Capture the cell that displays the provided text and extract its [x, y] central coordinate. 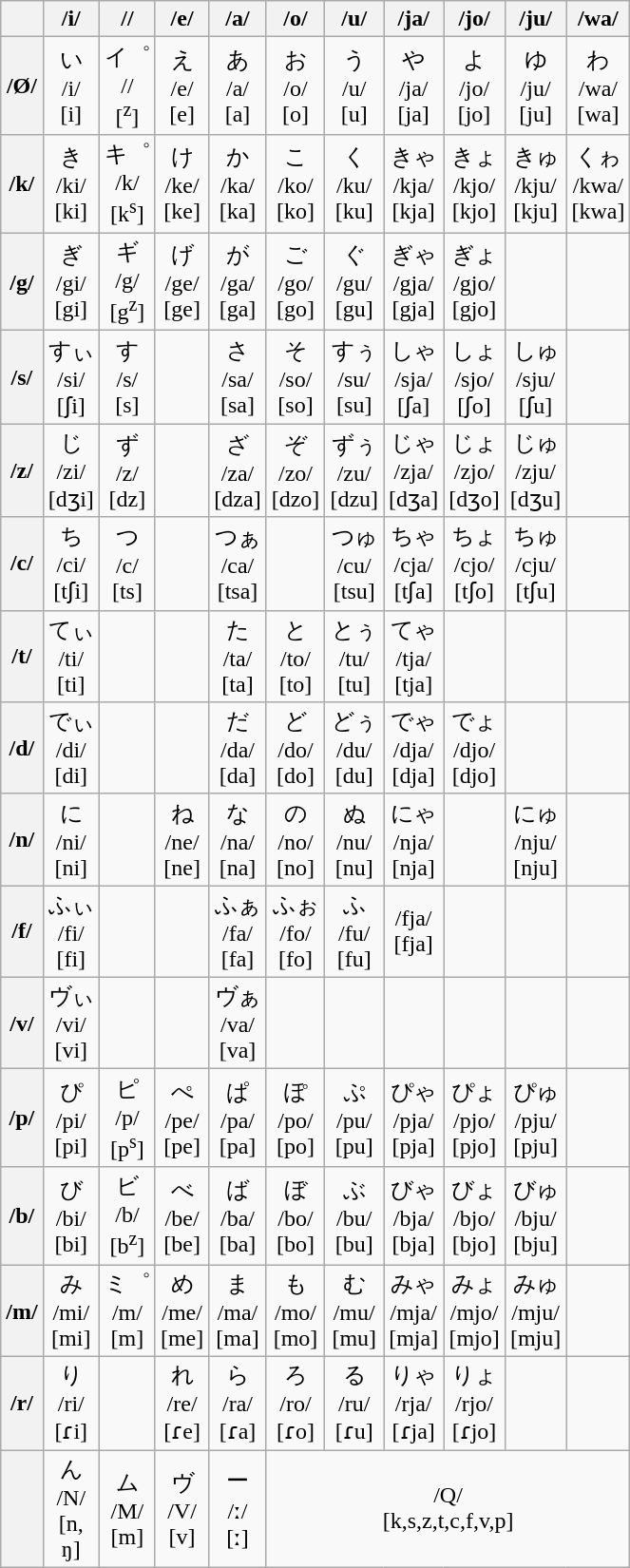
え /e/ [e] [181, 86]
ぱ /pa/ [pa] [238, 1118]
ぴゃ /pja/ [pja] [414, 1118]
こ /ko/ [ko] [296, 184]
/o/ [296, 19]
ずぅ /zu/ [dzu] [354, 470]
た /ta/ [ta] [238, 656]
つぁ /ca/ [tsa] [238, 564]
ちゅ /cju/ [tʃu] [536, 564]
じゅ /zju/ [dʒu] [536, 470]
か /ka/ [ka] [238, 184]
// [127, 19]
ぴゅ /pju/ [pju] [536, 1118]
う /u/ [u] [354, 86]
/a/ [238, 19]
ぎ /gi/ [gi] [70, 281]
も /mo/ [mo] [296, 1311]
キ゜ /k/ [ks] [127, 184]
や /ja/ [ja] [414, 86]
ちょ /cjo/ [tʃo] [475, 564]
め /me/ [me] [181, 1311]
ず /z/ [dz] [127, 470]
ちゃ /cja/ [tʃa] [414, 564]
/n/ [22, 840]
びゃ /bja/ [bja] [414, 1216]
す /s/ [s] [127, 377]
ぺ /pe/ [pe] [181, 1118]
みゅ /mju/ [mju] [536, 1311]
りゃ /rja/ [ɾja] [414, 1404]
しょ /sjo/ [ʃo] [475, 377]
ヴぁ /va/ [va] [238, 1023]
/p/ [22, 1118]
べ /be/ [be] [181, 1216]
と /to/ [to] [296, 656]
お /o/ [o] [296, 86]
/u/ [354, 19]
ふ /fu/ [fu] [354, 931]
くゎ /kwa/ [kwa] [599, 184]
ふぁ /fa/ [fa] [238, 931]
ぽ /po/ [po] [296, 1118]
しゃ /sja/ [ʃa] [414, 377]
の /no/ [no] [296, 840]
ま /ma/ [ma] [238, 1311]
ば /ba/ [ba] [238, 1216]
ろ /ro/ [ɾo] [296, 1404]
みょ /mjo/ [mjo] [475, 1311]
ヴ /V/ [v] [181, 1509]
てぃ /ti/ [ti] [70, 656]
ぶ /bu/ [bu] [354, 1216]
ぬ /nu/ [nu] [354, 840]
ぴょ /pjo/ [pjo] [475, 1118]
つゅ /cu/ [tsu] [354, 564]
でょ /djo/ [djo] [475, 749]
でゃ /dja/ [dja] [414, 749]
きゃ /kja/ [kja] [414, 184]
じょ /zjo/ [dʒo] [475, 470]
ん /N/ [n,ŋ] [70, 1509]
ぎょ /gjo/ [gjo] [475, 281]
/v/ [22, 1023]
/d/ [22, 749]
/s/ [22, 377]
きゅ /kju/ [kju] [536, 184]
/t/ [22, 656]
い /i/ [i] [70, 86]
びゅ /bju/ [bju] [536, 1216]
どぅ /du/ [du] [354, 749]
ぎゃ /gja/ [gja] [414, 281]
り /ri/ [ɾi] [70, 1404]
みゃ /mja/ [mja] [414, 1311]
わ /wa/ [wa] [599, 86]
/wa/ [599, 19]
/m/ [22, 1311]
じ /zi/ [dʒi] [70, 470]
ち /ci/ [tʃi] [70, 564]
ぼ /bo/ [bo] [296, 1216]
/Ø/ [22, 86]
イ゜ // [z] [127, 86]
きょ /kjo/ [kjo] [475, 184]
ぞ /zo/ [dzo] [296, 470]
ね /ne/ [ne] [181, 840]
でぃ /di/ [di] [70, 749]
さ /sa/ [sa] [238, 377]
む /mu/ [mu] [354, 1311]
/i/ [70, 19]
ギ /g/ [gz] [127, 281]
/fja/ [fja] [414, 931]
りょ /rjo/ [ɾjo] [475, 1404]
ム /M/ [m] [127, 1509]
しゅ /sju/ [ʃu] [536, 377]
ミ゜ /m/ [m] [127, 1311]
ざ /za/ [dza] [238, 470]
ぷ /pu/ [pu] [354, 1118]
/r/ [22, 1404]
ふぃ /fi/ [fi] [70, 931]
/g/ [22, 281]
な /na/ [na] [238, 840]
に /ni/ [ni] [70, 840]
びょ /bjo/ [bjo] [475, 1216]
け /ke/ [ke] [181, 184]
/c/ [22, 564]
ビ /b/ [bz] [127, 1216]
/jo/ [475, 19]
く /ku/ [ku] [354, 184]
つ /c/ [ts] [127, 564]
だ /da/ [da] [238, 749]
/k/ [22, 184]
/Q/ [k,s,z,t,c,f,v,p] [449, 1509]
ぐ /gu/ [gu] [354, 281]
てゃ /tja/ [tja] [414, 656]
/e/ [181, 19]
あ /a/ [a] [238, 86]
き /ki/ [ki] [70, 184]
ゆ /ju/ [ju] [536, 86]
よ /jo/ [jo] [475, 86]
にゃ /nja/ [nja] [414, 840]
とぅ /tu/ [tu] [354, 656]
が /ga/ [ga] [238, 281]
げ /ge/ [ge] [181, 281]
る /ru/ [ɾu] [354, 1404]
すぃ /si/ [ʃi] [70, 377]
み /mi/ [mi] [70, 1311]
ど /do/ [do] [296, 749]
にゅ /nju/ [nju] [536, 840]
/ja/ [414, 19]
じゃ /zja/ [dʒa] [414, 470]
/ju/ [536, 19]
ご /go/ [go] [296, 281]
び /bi/ [bi] [70, 1216]
ピ /p/ [ps] [127, 1118]
すぅ /su/ [su] [354, 377]
ヴぃ /vi/ [vi] [70, 1023]
/z/ [22, 470]
ー /ː/ [ː] [238, 1509]
そ /so/ [so] [296, 377]
/b/ [22, 1216]
ら /ra/ [ɾa] [238, 1404]
/f/ [22, 931]
ふぉ /fo/ [fo] [296, 931]
れ /re/ [ɾe] [181, 1404]
ぴ /pi/ [pi] [70, 1118]
